Search for the cell housing the specified text and yield its (X, Y) center coordinate. 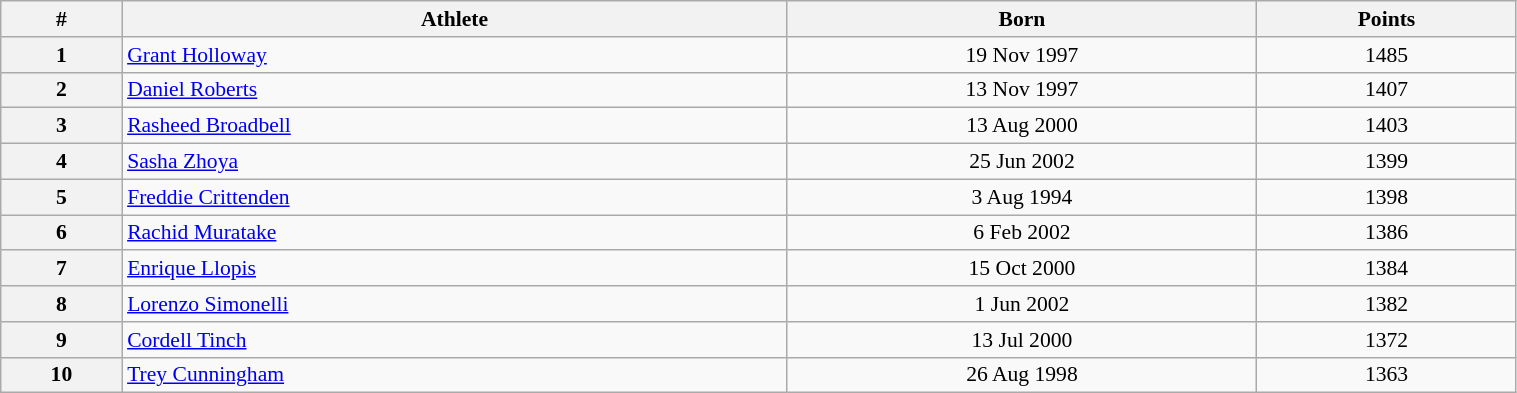
1372 (1386, 340)
4 (62, 162)
9 (62, 340)
1363 (1386, 375)
19 Nov 1997 (1022, 55)
5 (62, 197)
Trey Cunningham (454, 375)
13 Jul 2000 (1022, 340)
1399 (1386, 162)
Grant Holloway (454, 55)
1398 (1386, 197)
1386 (1386, 233)
15 Oct 2000 (1022, 269)
Freddie Crittenden (454, 197)
Lorenzo Simonelli (454, 304)
10 (62, 375)
1403 (1386, 126)
6 Feb 2002 (1022, 233)
1384 (1386, 269)
6 (62, 233)
Born (1022, 19)
13 Aug 2000 (1022, 126)
3 (62, 126)
Rachid Muratake (454, 233)
1485 (1386, 55)
26 Aug 1998 (1022, 375)
13 Nov 1997 (1022, 90)
Daniel Roberts (454, 90)
# (62, 19)
8 (62, 304)
1 Jun 2002 (1022, 304)
2 (62, 90)
Enrique Llopis (454, 269)
Sasha Zhoya (454, 162)
1 (62, 55)
Points (1386, 19)
3 Aug 1994 (1022, 197)
1407 (1386, 90)
1382 (1386, 304)
Rasheed Broadbell (454, 126)
25 Jun 2002 (1022, 162)
Cordell Tinch (454, 340)
7 (62, 269)
Athlete (454, 19)
